Capture the cell that displays the provided text and extract its [X, Y] central coordinate. 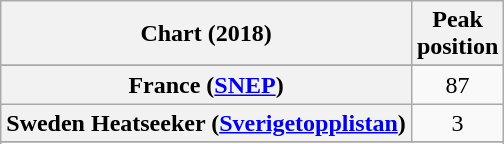
3 [457, 123]
87 [457, 85]
France (SNEP) [206, 85]
Chart (2018) [206, 34]
Sweden Heatseeker (Sverigetopplistan) [206, 123]
Peakposition [457, 34]
